Detect which cell encompasses the target text, then output its (x, y) center coordinate. 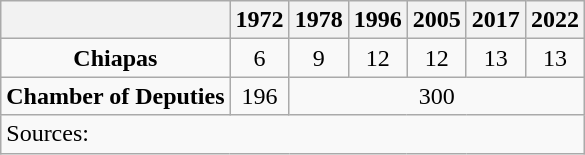
1978 (318, 20)
9 (318, 58)
1996 (378, 20)
1972 (260, 20)
2005 (436, 20)
Chamber of Deputies (116, 96)
196 (260, 96)
6 (260, 58)
2022 (554, 20)
Sources: (293, 134)
300 (436, 96)
2017 (496, 20)
Chiapas (116, 58)
